Scan for the cell matching the given text and deliver its [X, Y] coordinate at center. 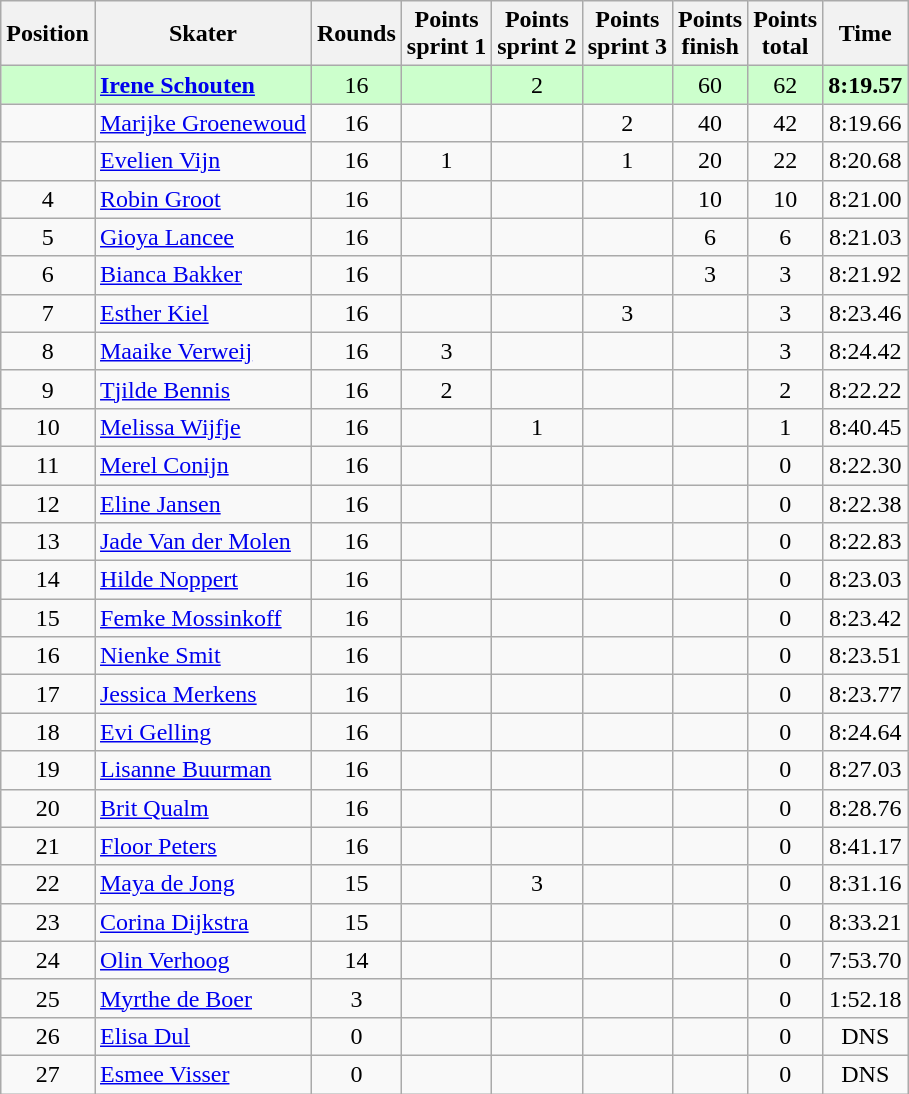
1:52.18 [866, 998]
8:41.17 [866, 846]
4 [48, 199]
Position [48, 34]
8:33.21 [866, 922]
Robin Groot [202, 199]
8:23.03 [866, 580]
8:22.22 [866, 389]
Melissa Wijfje [202, 427]
8:21.03 [866, 237]
Skater [202, 34]
9 [48, 389]
7 [48, 313]
8:31.16 [866, 884]
27 [48, 1074]
8:23.77 [866, 694]
Brit Qualm [202, 808]
Elisa Dul [202, 1036]
26 [48, 1036]
Time [866, 34]
18 [48, 732]
5 [48, 237]
8:19.66 [866, 123]
Myrthe de Boer [202, 998]
Evelien Vijn [202, 161]
Esther Kiel [202, 313]
Floor Peters [202, 846]
Maya de Jong [202, 884]
Esmee Visser [202, 1074]
8:20.68 [866, 161]
8 [48, 351]
Points sprint 3 [627, 34]
Rounds [357, 34]
Jessica Merkens [202, 694]
8:19.57 [866, 85]
8:22.83 [866, 542]
Gioya Lancee [202, 237]
Maaike Verweij [202, 351]
Evi Gelling [202, 732]
Tjilde Bennis [202, 389]
19 [48, 770]
62 [786, 85]
8:21.92 [866, 275]
7:53.70 [866, 960]
25 [48, 998]
8:23.42 [866, 618]
Hilde Noppert [202, 580]
8:27.03 [866, 770]
42 [786, 123]
21 [48, 846]
Corina Dijkstra [202, 922]
Lisanne Buurman [202, 770]
Nienke Smit [202, 656]
Olin Verhoog [202, 960]
Jade Van der Molen [202, 542]
Marijke Groenewoud [202, 123]
8:23.51 [866, 656]
8:22.30 [866, 465]
8:22.38 [866, 503]
13 [48, 542]
Points total [786, 34]
8:40.45 [866, 427]
8:24.42 [866, 351]
24 [48, 960]
Points sprint 2 [537, 34]
Femke Mossinkoff [202, 618]
Irene Schouten [202, 85]
Merel Conijn [202, 465]
Points sprint 1 [446, 34]
23 [48, 922]
8:24.64 [866, 732]
11 [48, 465]
8:28.76 [866, 808]
12 [48, 503]
Points finish [710, 34]
Bianca Bakker [202, 275]
Eline Jansen [202, 503]
60 [710, 85]
8:23.46 [866, 313]
8:21.00 [866, 199]
17 [48, 694]
40 [710, 123]
